Search for the cell housing the specified text and yield its [x, y] center coordinate. 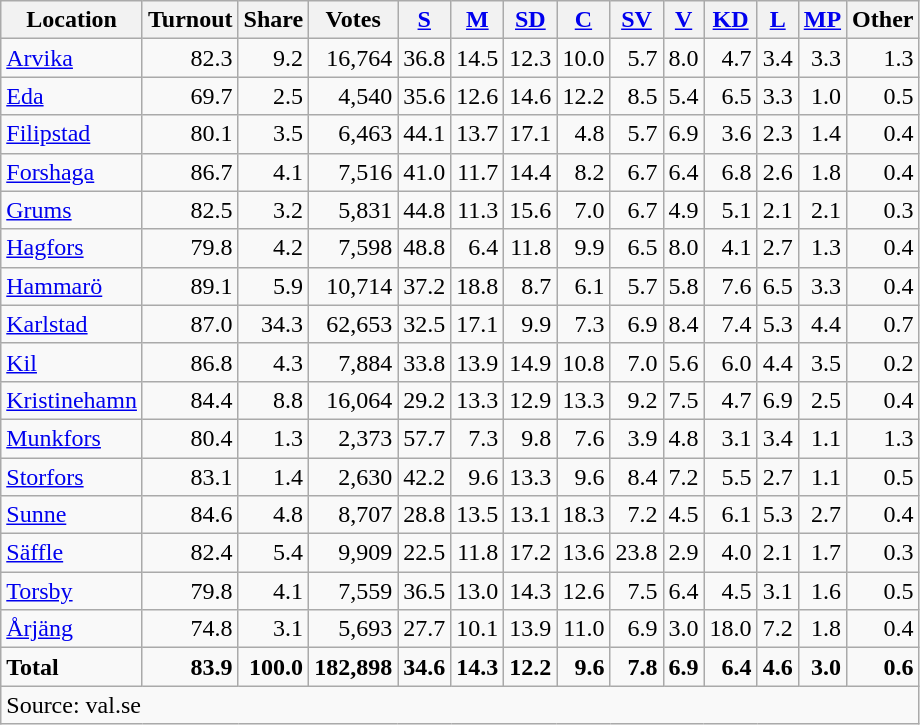
89.1 [190, 286]
Arvika [72, 58]
1.6 [822, 591]
0.6 [883, 667]
28.8 [424, 515]
13.0 [478, 591]
5.5 [730, 477]
86.7 [190, 172]
5.6 [684, 362]
Eda [72, 96]
Forshaga [72, 172]
4.3 [274, 362]
11.7 [478, 172]
7,559 [354, 591]
Kristinehamn [72, 400]
13.6 [584, 553]
7,884 [354, 362]
5,831 [354, 210]
34.3 [274, 324]
182,898 [354, 667]
29.2 [424, 400]
L [778, 20]
MP [822, 20]
8.2 [584, 172]
Source: val.se [460, 705]
83.9 [190, 667]
5.9 [274, 286]
44.8 [424, 210]
Hammarö [72, 286]
1.7 [822, 553]
18.8 [478, 286]
6,463 [354, 134]
13.7 [478, 134]
Storfors [72, 477]
86.8 [190, 362]
33.8 [424, 362]
Årjäng [72, 629]
42.2 [424, 477]
14.4 [530, 172]
Turnout [190, 20]
5.1 [730, 210]
17.2 [530, 553]
100.0 [274, 667]
Total [72, 667]
84.4 [190, 400]
Votes [354, 20]
7.8 [636, 667]
3.6 [730, 134]
6.0 [730, 362]
4,540 [354, 96]
Hagfors [72, 248]
Munkfors [72, 438]
5.8 [684, 286]
16,764 [354, 58]
2,630 [354, 477]
0.2 [883, 362]
82.4 [190, 553]
7,598 [354, 248]
11.3 [478, 210]
74.8 [190, 629]
3.2 [274, 210]
5,693 [354, 629]
18.0 [730, 629]
87.0 [190, 324]
13.1 [530, 515]
7,516 [354, 172]
Location [72, 20]
15.6 [530, 210]
10.0 [584, 58]
6.8 [730, 172]
2.6 [778, 172]
S [424, 20]
36.8 [424, 58]
2,373 [354, 438]
Other [883, 20]
41.0 [424, 172]
12.3 [530, 58]
Karlstad [72, 324]
3.9 [636, 438]
32.5 [424, 324]
0.7 [883, 324]
9.8 [530, 438]
36.5 [424, 591]
12.9 [530, 400]
4.0 [730, 553]
Kil [72, 362]
14.9 [530, 362]
7.4 [730, 324]
9,909 [354, 553]
10,714 [354, 286]
KD [730, 20]
10.8 [584, 362]
83.1 [190, 477]
82.3 [190, 58]
62,653 [354, 324]
80.4 [190, 438]
SV [636, 20]
2.9 [684, 553]
14.6 [530, 96]
37.2 [424, 286]
18.3 [584, 515]
4.2 [274, 248]
44.1 [424, 134]
SD [530, 20]
14.5 [478, 58]
35.6 [424, 96]
V [684, 20]
C [584, 20]
23.8 [636, 553]
Grums [72, 210]
Filipstad [72, 134]
11.0 [584, 629]
8.5 [636, 96]
48.8 [424, 248]
Share [274, 20]
8.7 [530, 286]
Säffle [72, 553]
57.7 [424, 438]
16,064 [354, 400]
1.0 [822, 96]
82.5 [190, 210]
4.6 [778, 667]
80.1 [190, 134]
2.3 [778, 134]
Torsby [72, 591]
4.9 [684, 210]
M [478, 20]
10.1 [478, 629]
Sunne [72, 515]
34.6 [424, 667]
13.5 [478, 515]
84.6 [190, 515]
8,707 [354, 515]
27.7 [424, 629]
8.8 [274, 400]
22.5 [424, 553]
69.7 [190, 96]
